Determine the (x, y) coordinate at the center of the cell enclosing the given text.  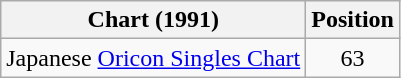
Position (353, 20)
Japanese Oricon Singles Chart (154, 58)
63 (353, 58)
Chart (1991) (154, 20)
